Scan for the cell matching the given text and deliver its [x, y] coordinate at center. 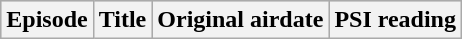
Original airdate [240, 20]
Episode [47, 20]
Title [122, 20]
PSI reading [396, 20]
